Return (x, y) of the center of cell containing provided text 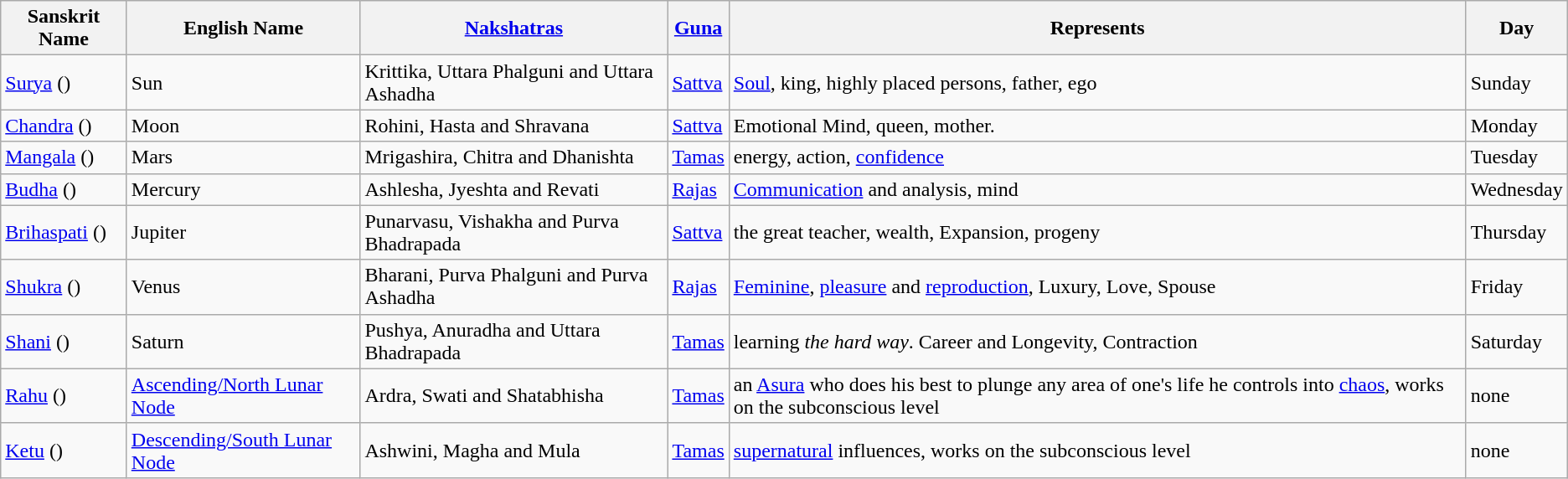
learning the hard way. Career and Longevity, Contraction (1097, 342)
Sanskrit Name (64, 28)
Venus (243, 286)
Moon (243, 126)
Descending/South Lunar Node (243, 451)
Surya () (64, 82)
Rohini, Hasta and Shravana (514, 126)
Sunday (1516, 82)
the great teacher, wealth, Expansion, progeny (1097, 233)
Saturday (1516, 342)
Brihaspati () (64, 233)
Ketu () (64, 451)
Wednesday (1516, 189)
an Asura who does his best to plunge any area of one's life he controls into chaos, works on the subconscious level (1097, 395)
Jupiter (243, 233)
energy, action, confidence (1097, 157)
Saturn (243, 342)
Feminine, pleasure and reproduction, Luxury, Love, Spouse (1097, 286)
Ascending/North Lunar Node (243, 395)
Tuesday (1516, 157)
Soul, king, highly placed persons, father, ego (1097, 82)
Shani () (64, 342)
Thursday (1516, 233)
Ashwini, Magha and Mula (514, 451)
Day (1516, 28)
Friday (1516, 286)
Krittika, Uttara Phalguni and Uttara Ashadha (514, 82)
English Name (243, 28)
Guna (699, 28)
supernatural influences, works on the subconscious level (1097, 451)
Mrigashira, Chitra and Dhanishta (514, 157)
Mangala () (64, 157)
Mercury (243, 189)
Punarvasu, Vishakha and Purva Bhadrapada (514, 233)
Nakshatras (514, 28)
Communication and analysis, mind (1097, 189)
Monday (1516, 126)
Emotional Mind, queen, mother. (1097, 126)
Rahu () (64, 395)
Bharani, Purva Phalguni and Purva Ashadha (514, 286)
Mars (243, 157)
Budha () (64, 189)
Shukra () (64, 286)
Pushya, Anuradha and Uttara Bhadrapada (514, 342)
Sun (243, 82)
Ardra, Swati and Shatabhisha (514, 395)
Ashlesha, Jyeshta and Revati (514, 189)
Chandra () (64, 126)
Represents (1097, 28)
